Locate the cell with the specified text and output its [X, Y] center coordinate. 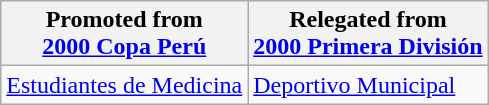
Estudiantes de Medicina [124, 85]
Promoted from2000 Copa Perú [124, 34]
Deportivo Municipal [368, 85]
Relegated from2000 Primera División [368, 34]
